Find where the given text appears and provide that cell's center as (x, y) coordinate. 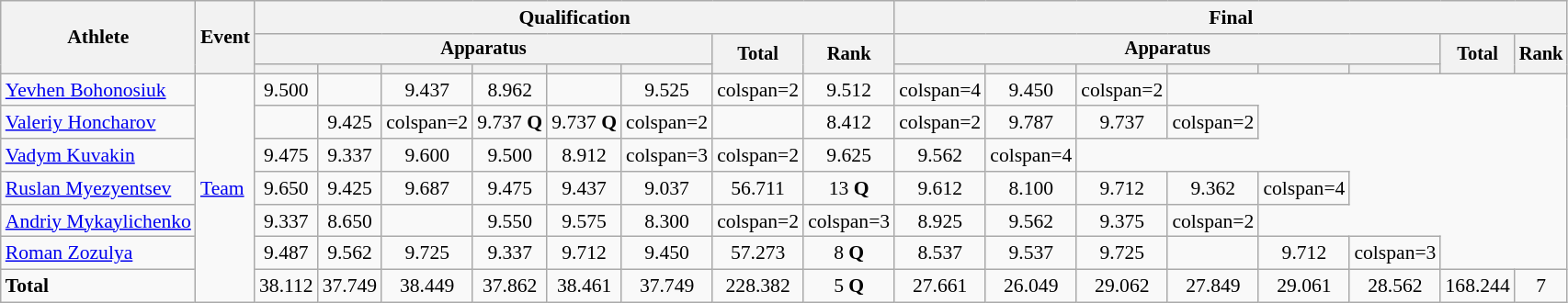
9.362 (1213, 188)
27.661 (939, 286)
56.711 (757, 188)
Andriy Mykaylichenko (98, 221)
9.375 (1121, 221)
38.112 (287, 286)
Athlete (98, 37)
38.461 (585, 286)
29.061 (1303, 286)
9.487 (287, 253)
8.300 (667, 221)
Vadym Kuvakin (98, 155)
38.449 (426, 286)
9.612 (939, 188)
37.862 (509, 286)
8.925 (939, 221)
57.273 (757, 253)
Qualification (574, 17)
Event (225, 37)
7 (1541, 286)
8 Q (849, 253)
8.650 (349, 221)
9.037 (667, 188)
8.962 (509, 90)
Team (225, 187)
Ruslan Myezyentsev (98, 188)
8.100 (1031, 188)
8.412 (849, 123)
8.537 (939, 253)
8.912 (585, 155)
9.512 (849, 90)
228.382 (757, 286)
5 Q (849, 286)
9.537 (1031, 253)
13 Q (849, 188)
26.049 (1031, 286)
9.625 (849, 155)
9.575 (585, 221)
9.687 (426, 188)
9.600 (426, 155)
Roman Zozulya (98, 253)
29.062 (1121, 286)
Final (1231, 17)
Yevhen Bohonosiuk (98, 90)
Valeriy Honcharov (98, 123)
28.562 (1395, 286)
9.787 (1031, 123)
27.849 (1213, 286)
9.550 (509, 221)
9.737 (1121, 123)
9.525 (667, 90)
168.244 (1477, 286)
9.650 (287, 188)
